From the cell containing the given text, extract its center point as (x, y) coordinate. 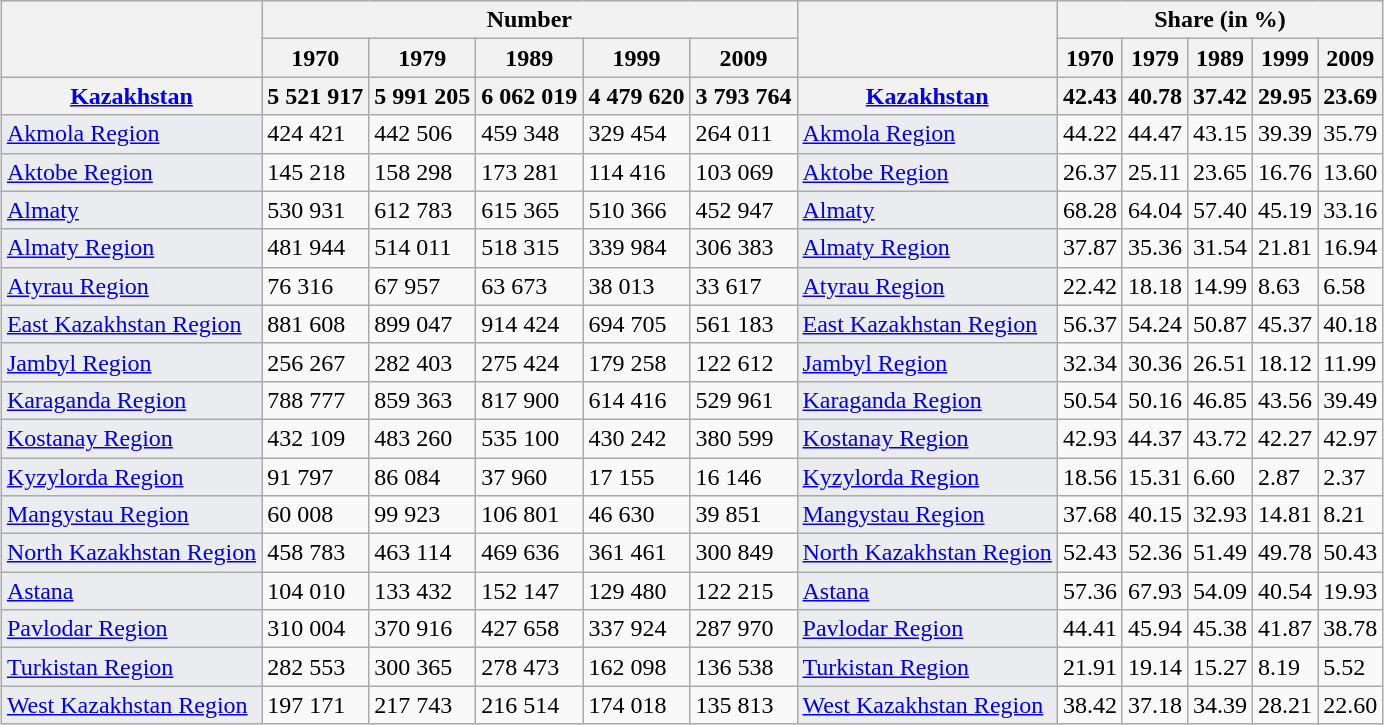
278 473 (530, 667)
337 924 (636, 629)
26.51 (1220, 362)
300 365 (422, 667)
35.79 (1350, 134)
16.94 (1350, 248)
432 109 (316, 438)
2.87 (1286, 477)
310 004 (316, 629)
859 363 (422, 400)
152 147 (530, 591)
17 155 (636, 477)
38 013 (636, 286)
173 281 (530, 172)
54.24 (1154, 324)
46.85 (1220, 400)
26.37 (1090, 172)
510 366 (636, 210)
287 970 (744, 629)
42.93 (1090, 438)
34.39 (1220, 705)
8.21 (1350, 515)
442 506 (422, 134)
15.31 (1154, 477)
37.18 (1154, 705)
129 480 (636, 591)
481 944 (316, 248)
99 923 (422, 515)
114 416 (636, 172)
43.56 (1286, 400)
50.43 (1350, 553)
45.19 (1286, 210)
29.95 (1286, 96)
306 383 (744, 248)
16.76 (1286, 172)
179 258 (636, 362)
68.28 (1090, 210)
463 114 (422, 553)
32.34 (1090, 362)
11.99 (1350, 362)
459 348 (530, 134)
91 797 (316, 477)
39.49 (1350, 400)
136 538 (744, 667)
256 267 (316, 362)
21.91 (1090, 667)
45.38 (1220, 629)
52.36 (1154, 553)
18.18 (1154, 286)
8.63 (1286, 286)
35.36 (1154, 248)
339 984 (636, 248)
16 146 (744, 477)
31.54 (1220, 248)
45.37 (1286, 324)
469 636 (530, 553)
52.43 (1090, 553)
103 069 (744, 172)
40.78 (1154, 96)
104 010 (316, 591)
282 553 (316, 667)
33.16 (1350, 210)
56.37 (1090, 324)
41.87 (1286, 629)
529 961 (744, 400)
5.52 (1350, 667)
361 461 (636, 553)
264 011 (744, 134)
6.60 (1220, 477)
380 599 (744, 438)
518 315 (530, 248)
45.94 (1154, 629)
424 421 (316, 134)
57.36 (1090, 591)
135 813 (744, 705)
Share (in %) (1220, 20)
63 673 (530, 286)
50.54 (1090, 400)
21.81 (1286, 248)
530 931 (316, 210)
57.40 (1220, 210)
Number (530, 20)
430 242 (636, 438)
174 018 (636, 705)
33 617 (744, 286)
881 608 (316, 324)
694 705 (636, 324)
300 849 (744, 553)
6.58 (1350, 286)
5 521 917 (316, 96)
615 365 (530, 210)
42.27 (1286, 438)
32.93 (1220, 515)
39 851 (744, 515)
329 454 (636, 134)
40.15 (1154, 515)
46 630 (636, 515)
535 100 (530, 438)
15.27 (1220, 667)
44.22 (1090, 134)
76 316 (316, 286)
50.16 (1154, 400)
18.12 (1286, 362)
162 098 (636, 667)
14.81 (1286, 515)
106 801 (530, 515)
3 793 764 (744, 96)
86 084 (422, 477)
60 008 (316, 515)
37.87 (1090, 248)
40.54 (1286, 591)
54.09 (1220, 591)
6 062 019 (530, 96)
14.99 (1220, 286)
40.18 (1350, 324)
44.37 (1154, 438)
452 947 (744, 210)
38.78 (1350, 629)
43.72 (1220, 438)
22.42 (1090, 286)
8.19 (1286, 667)
67.93 (1154, 591)
788 777 (316, 400)
561 183 (744, 324)
19.14 (1154, 667)
51.49 (1220, 553)
483 260 (422, 438)
216 514 (530, 705)
43.15 (1220, 134)
614 416 (636, 400)
914 424 (530, 324)
2.37 (1350, 477)
817 900 (530, 400)
899 047 (422, 324)
197 171 (316, 705)
50.87 (1220, 324)
67 957 (422, 286)
37.42 (1220, 96)
22.60 (1350, 705)
38.42 (1090, 705)
28.21 (1286, 705)
514 011 (422, 248)
44.41 (1090, 629)
19.93 (1350, 591)
370 916 (422, 629)
282 403 (422, 362)
217 743 (422, 705)
275 424 (530, 362)
23.65 (1220, 172)
64.04 (1154, 210)
145 218 (316, 172)
39.39 (1286, 134)
42.43 (1090, 96)
612 783 (422, 210)
13.60 (1350, 172)
25.11 (1154, 172)
5 991 205 (422, 96)
37 960 (530, 477)
18.56 (1090, 477)
158 298 (422, 172)
122 215 (744, 591)
458 783 (316, 553)
49.78 (1286, 553)
37.68 (1090, 515)
427 658 (530, 629)
122 612 (744, 362)
133 432 (422, 591)
4 479 620 (636, 96)
44.47 (1154, 134)
30.36 (1154, 362)
42.97 (1350, 438)
23.69 (1350, 96)
